Return (x, y) of the center of cell containing provided text 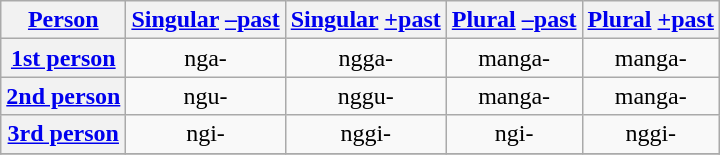
Singular –past (206, 20)
2nd person (64, 96)
ngga- (366, 58)
Person (64, 20)
Singular +past (366, 20)
3rd person (64, 134)
Plural +past (650, 20)
nggu- (366, 96)
nga- (206, 58)
1st person (64, 58)
Plural –past (514, 20)
ngu- (206, 96)
